Output the [x, y] coordinate of the center of the cell containing the given text.  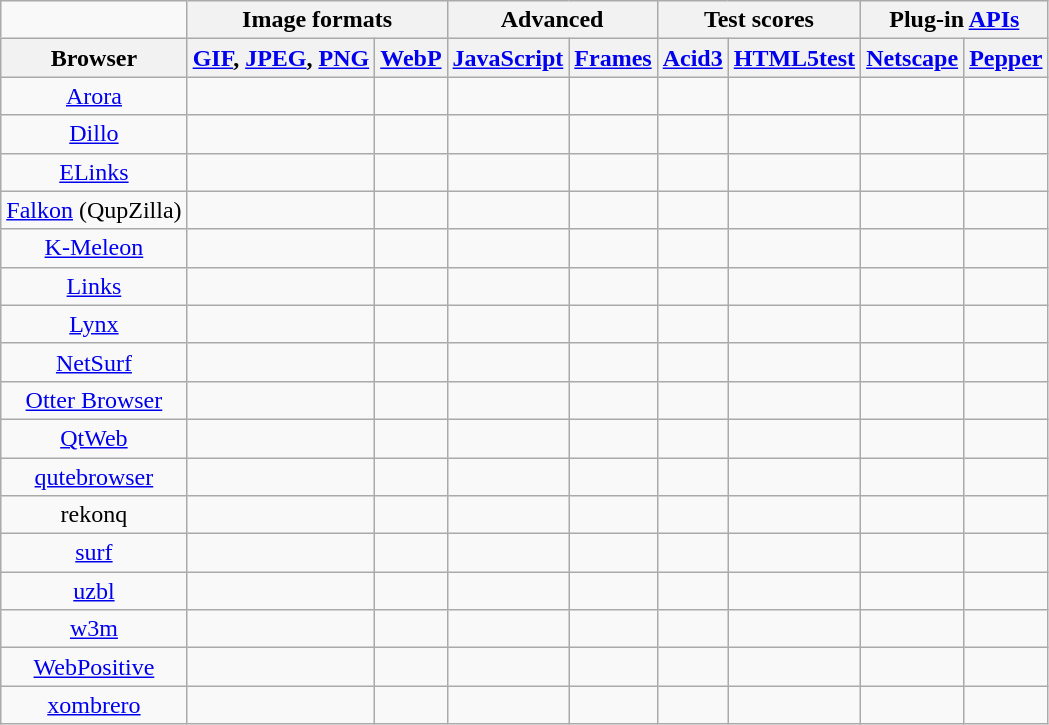
ELinks [94, 172]
Browser [94, 58]
Arora [94, 96]
qutebrowser [94, 477]
K-Meleon [94, 248]
Plug-in APIs [954, 20]
uzbl [94, 591]
JavaScript [508, 58]
Lynx [94, 324]
Pepper [1006, 58]
surf [94, 553]
WebP [411, 58]
Test scores [758, 20]
Acid3 [692, 58]
Netscape [912, 58]
QtWeb [94, 438]
Otter Browser [94, 400]
Falkon (QupZilla) [94, 210]
rekonq [94, 515]
Links [94, 286]
HTML5test [794, 58]
Frames [613, 58]
Advanced [552, 20]
NetSurf [94, 362]
Dillo [94, 134]
WebPositive [94, 667]
Image formats [317, 20]
GIF, JPEG, PNG [281, 58]
xombrero [94, 705]
w3m [94, 629]
